Search for the cell housing the specified text and yield its (x, y) center coordinate. 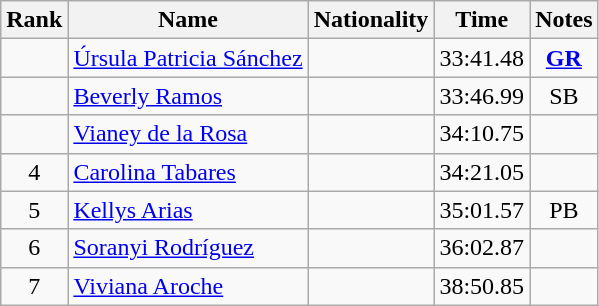
36:02.87 (482, 248)
Kellys Arias (188, 210)
GR (564, 58)
Soranyi Rodríguez (188, 248)
Úrsula Patricia Sánchez (188, 58)
Viviana Aroche (188, 286)
5 (34, 210)
Time (482, 20)
Carolina Tabares (188, 172)
38:50.85 (482, 286)
7 (34, 286)
35:01.57 (482, 210)
34:21.05 (482, 172)
Rank (34, 20)
33:46.99 (482, 96)
Nationality (371, 20)
Name (188, 20)
6 (34, 248)
Vianey de la Rosa (188, 134)
Notes (564, 20)
33:41.48 (482, 58)
PB (564, 210)
4 (34, 172)
SB (564, 96)
34:10.75 (482, 134)
Beverly Ramos (188, 96)
